Return [x, y] of the center of cell containing provided text 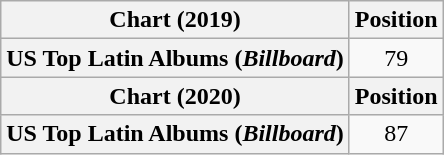
87 [396, 134]
Chart (2020) [176, 96]
79 [396, 58]
Chart (2019) [176, 20]
